Detect which cell encompasses the target text, then output its (X, Y) center coordinate. 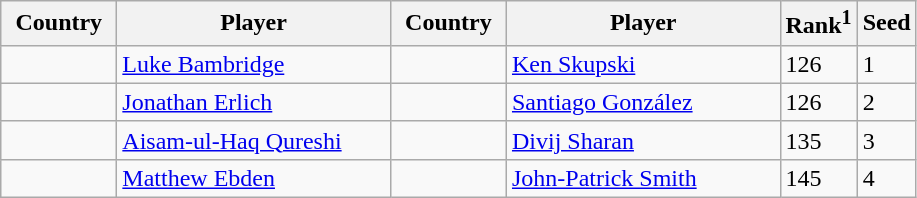
Rank1 (818, 24)
Santiago González (643, 102)
Seed (886, 24)
Matthew Ebden (254, 178)
Ken Skupski (643, 64)
135 (818, 140)
2 (886, 102)
Divij Sharan (643, 140)
Luke Bambridge (254, 64)
John-Patrick Smith (643, 178)
3 (886, 140)
Aisam-ul-Haq Qureshi (254, 140)
145 (818, 178)
4 (886, 178)
Jonathan Erlich (254, 102)
1 (886, 64)
